Return the [x, y] coordinate for the center point of the cell that contains the specified text.  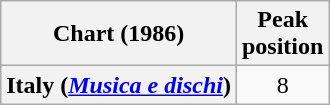
Peakposition [282, 34]
8 [282, 85]
Chart (1986) [119, 34]
Italy (Musica e dischi) [119, 85]
